Search for the cell housing the specified text and yield its (X, Y) center coordinate. 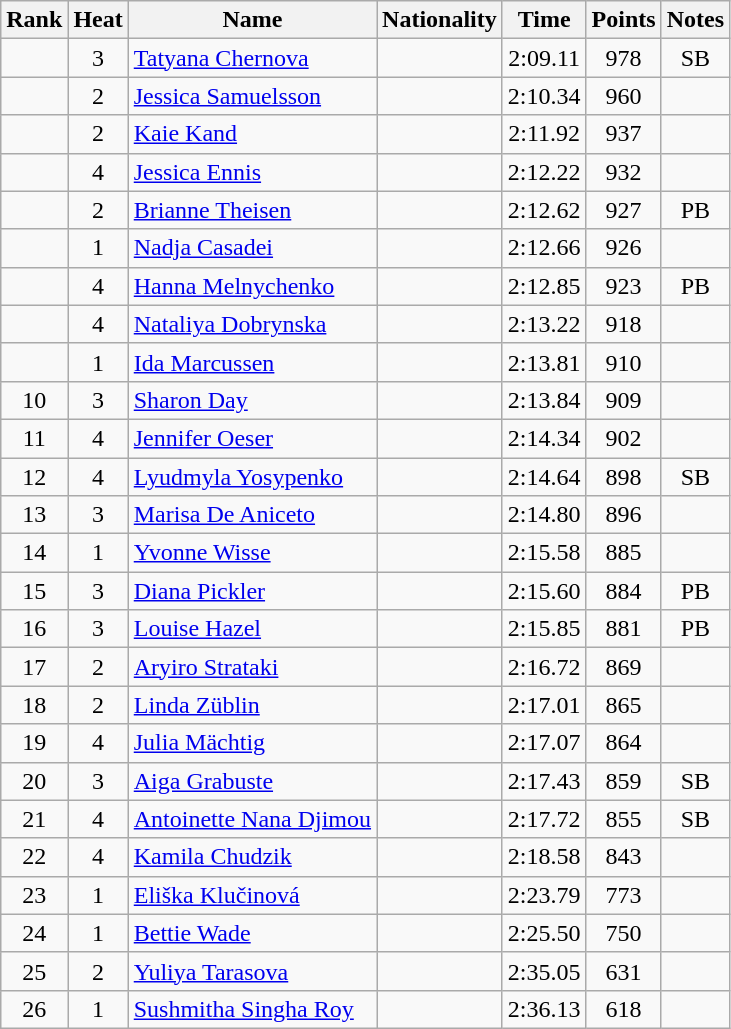
18 (34, 705)
881 (624, 629)
19 (34, 743)
902 (624, 438)
Sharon Day (252, 400)
15 (34, 591)
Jessica Samuelsson (252, 96)
2:36.13 (544, 1009)
927 (624, 210)
Aryiro Strataki (252, 667)
2:23.79 (544, 895)
Kaie Kand (252, 134)
2:16.72 (544, 667)
923 (624, 286)
2:14.80 (544, 515)
2:15.60 (544, 591)
865 (624, 705)
618 (624, 1009)
859 (624, 781)
2:17.43 (544, 781)
2:17.72 (544, 819)
17 (34, 667)
22 (34, 857)
Julia Mächtig (252, 743)
926 (624, 248)
631 (624, 971)
Notes (695, 20)
932 (624, 172)
Marisa De Aniceto (252, 515)
16 (34, 629)
Hanna Melnychenko (252, 286)
855 (624, 819)
Linda Züblin (252, 705)
884 (624, 591)
Sushmitha Singha Roy (252, 1009)
864 (624, 743)
11 (34, 438)
960 (624, 96)
2:25.50 (544, 933)
2:12.62 (544, 210)
Ida Marcussen (252, 362)
2:09.11 (544, 58)
2:12.22 (544, 172)
Nationality (440, 20)
Rank (34, 20)
Bettie Wade (252, 933)
Tatyana Chernova (252, 58)
2:17.07 (544, 743)
2:10.34 (544, 96)
2:14.64 (544, 477)
Name (252, 20)
23 (34, 895)
2:35.05 (544, 971)
898 (624, 477)
750 (624, 933)
Eliška Klučinová (252, 895)
Time (544, 20)
2:14.34 (544, 438)
10 (34, 400)
Kamila Chudzik (252, 857)
Yvonne Wisse (252, 553)
Jennifer Oeser (252, 438)
909 (624, 400)
Antoinette Nana Djimou (252, 819)
978 (624, 58)
Louise Hazel (252, 629)
910 (624, 362)
2:13.81 (544, 362)
2:15.58 (544, 553)
Brianne Theisen (252, 210)
937 (624, 134)
2:13.84 (544, 400)
20 (34, 781)
25 (34, 971)
14 (34, 553)
2:13.22 (544, 324)
2:18.58 (544, 857)
Jessica Ennis (252, 172)
869 (624, 667)
21 (34, 819)
Yuliya Tarasova (252, 971)
13 (34, 515)
Heat (98, 20)
Nadja Casadei (252, 248)
2:17.01 (544, 705)
2:11.92 (544, 134)
12 (34, 477)
918 (624, 324)
26 (34, 1009)
773 (624, 895)
2:12.85 (544, 286)
Nataliya Dobrynska (252, 324)
Lyudmyla Yosypenko (252, 477)
2:12.66 (544, 248)
843 (624, 857)
Aiga Grabuste (252, 781)
Points (624, 20)
2:15.85 (544, 629)
Diana Pickler (252, 591)
885 (624, 553)
24 (34, 933)
896 (624, 515)
